Identify which cell holds the provided text, then report its [X, Y] central coordinate. 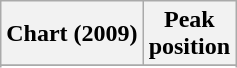
Peakposition [189, 34]
Chart (2009) [72, 34]
